Determine the [x, y] coordinate at the center of the cell enclosing the given text.  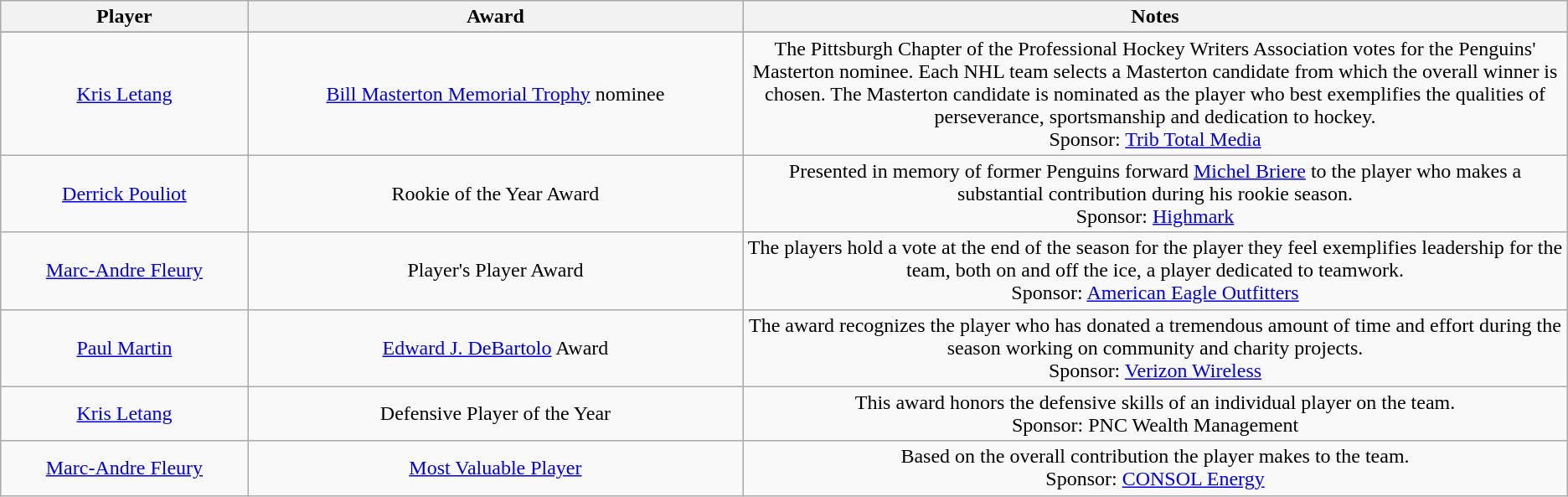
Player's Player Award [496, 271]
This award honors the defensive skills of an individual player on the team. Sponsor: PNC Wealth Management [1155, 414]
Rookie of the Year Award [496, 194]
Based on the overall contribution the player makes to the team. Sponsor: CONSOL Energy [1155, 468]
Defensive Player of the Year [496, 414]
Edward J. DeBartolo Award [496, 348]
Award [496, 17]
Paul Martin [124, 348]
Derrick Pouliot [124, 194]
Most Valuable Player [496, 468]
Bill Masterton Memorial Trophy nominee [496, 94]
Player [124, 17]
Notes [1155, 17]
